Capture the cell that displays the provided text and extract its [X, Y] central coordinate. 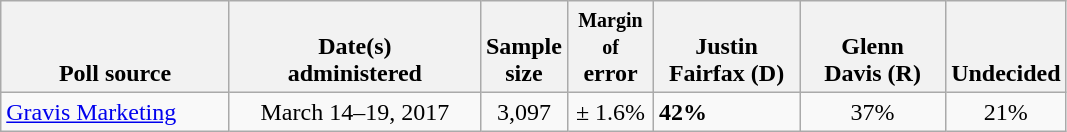
Margin oferror [610, 47]
37% [873, 112]
Undecided [1006, 47]
March 14–19, 2017 [354, 112]
Gravis Marketing [116, 112]
JustinFairfax (D) [727, 47]
Poll source [116, 47]
Date(s)administered [354, 47]
21% [1006, 112]
GlennDavis (R) [873, 47]
± 1.6% [610, 112]
42% [727, 112]
Samplesize [524, 47]
3,097 [524, 112]
